Pinpoint the cell where the given text exists, returning its (X, Y) midpoint coordinate. 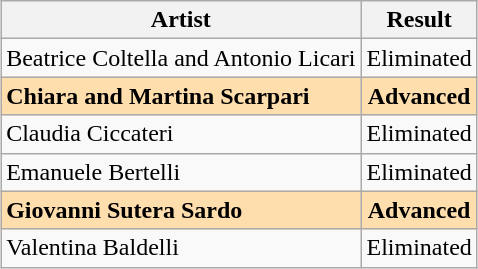
Artist (181, 20)
Giovanni Sutera Sardo (181, 210)
Beatrice Coltella and Antonio Licari (181, 58)
Chiara and Martina Scarpari (181, 96)
Emanuele Bertelli (181, 172)
Valentina Baldelli (181, 248)
Result (419, 20)
Claudia Ciccateri (181, 134)
